Locate the cell with the specified text and output its (x, y) center coordinate. 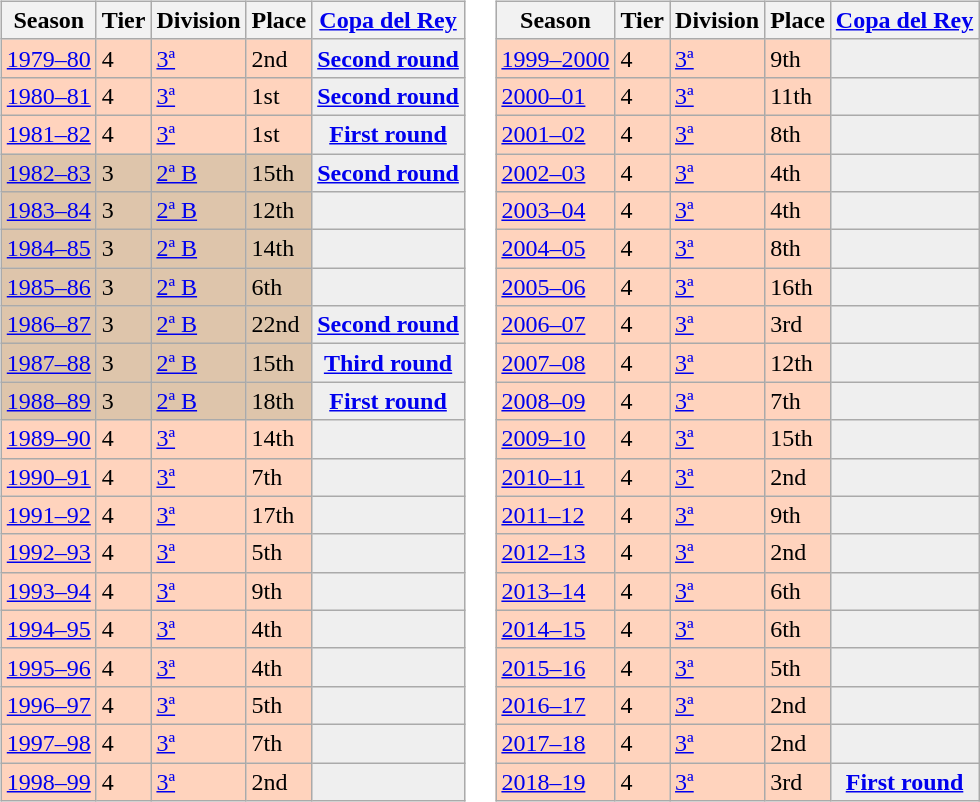
2014–15 (556, 629)
1982–83 (48, 173)
1988–89 (48, 401)
1996–97 (48, 705)
2007–08 (556, 363)
22nd (279, 325)
Third round (388, 363)
18th (279, 401)
1998–99 (48, 781)
1985–86 (48, 287)
2018–19 (556, 781)
2011–12 (556, 515)
1984–85 (48, 249)
1991–92 (48, 515)
2005–06 (556, 287)
1980–81 (48, 96)
2015–16 (556, 667)
16th (798, 287)
1999–2000 (556, 58)
1986–87 (48, 325)
11th (798, 96)
2006–07 (556, 325)
1997–98 (48, 743)
1979–80 (48, 58)
1990–91 (48, 477)
1992–93 (48, 553)
1994–95 (48, 629)
1995–96 (48, 667)
2000–01 (556, 96)
2002–03 (556, 173)
2003–04 (556, 211)
1989–90 (48, 439)
2004–05 (556, 249)
2008–09 (556, 401)
1987–88 (48, 363)
1981–82 (48, 134)
17th (279, 515)
2010–11 (556, 477)
2017–18 (556, 743)
2001–02 (556, 134)
2009–10 (556, 439)
1993–94 (48, 591)
1983–84 (48, 211)
2013–14 (556, 591)
2012–13 (556, 553)
2016–17 (556, 705)
